Locate the cell with the specified text and output its (x, y) center coordinate. 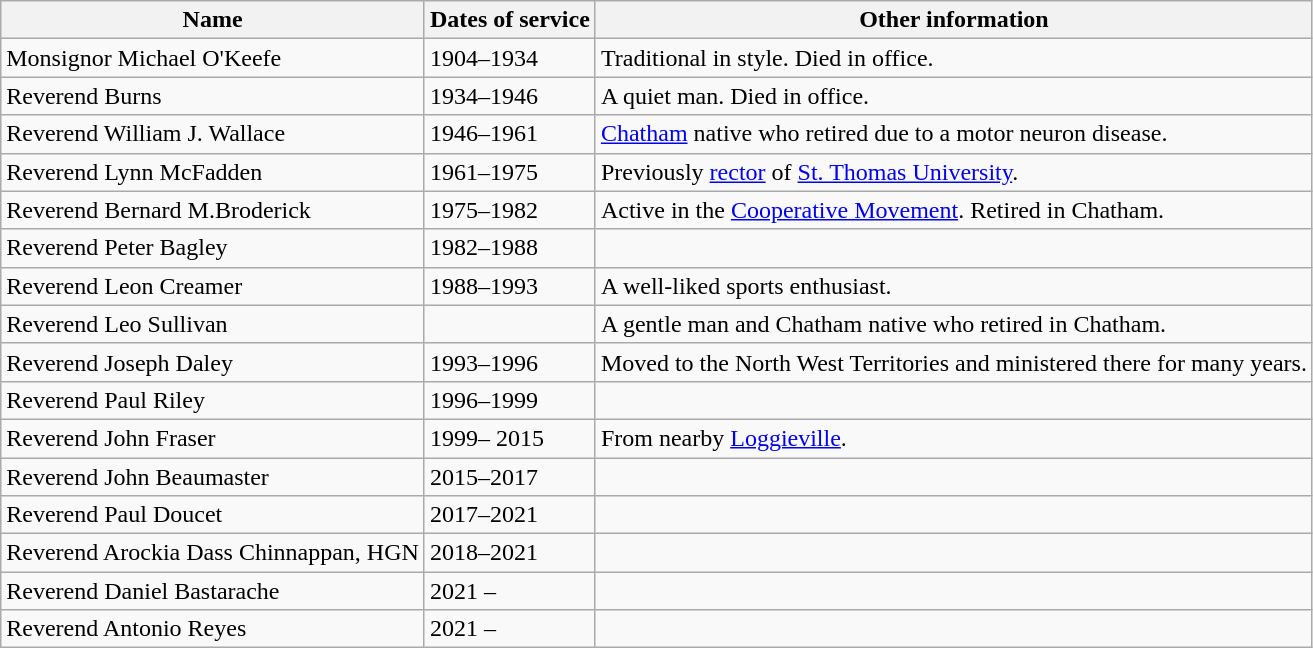
1934–1946 (510, 96)
Reverend Paul Doucet (213, 515)
1946–1961 (510, 134)
Reverend Leon Creamer (213, 286)
Traditional in style. Died in office. (954, 58)
Reverend John Beaumaster (213, 477)
Name (213, 20)
Reverend Bernard M.Broderick (213, 210)
Reverend Antonio Reyes (213, 629)
Other information (954, 20)
1999– 2015 (510, 438)
Previously rector of St. Thomas University. (954, 172)
Active in the Cooperative Movement. Retired in Chatham. (954, 210)
1982–1988 (510, 248)
Moved to the North West Territories and ministered there for many years. (954, 362)
1975–1982 (510, 210)
1996–1999 (510, 400)
Dates of service (510, 20)
Reverend Burns (213, 96)
Reverend Paul Riley (213, 400)
Reverend Lynn McFadden (213, 172)
A quiet man. Died in office. (954, 96)
A well-liked sports enthusiast. (954, 286)
1988–1993 (510, 286)
From nearby Loggieville. (954, 438)
1904–1934 (510, 58)
Reverend Joseph Daley (213, 362)
Reverend Daniel Bastarache (213, 591)
Monsignor Michael O'Keefe (213, 58)
1993–1996 (510, 362)
Chatham native who retired due to a motor neuron disease. (954, 134)
Reverend Arockia Dass Chinnappan, HGN (213, 553)
2015–2017 (510, 477)
A gentle man and Chatham native who retired in Chatham. (954, 324)
1961–1975 (510, 172)
Reverend Peter Bagley (213, 248)
Reverend John Fraser (213, 438)
Reverend William J. Wallace (213, 134)
Reverend Leo Sullivan (213, 324)
2017–2021 (510, 515)
2018–2021 (510, 553)
